Return the (X, Y) coordinate for the center point of the cell that contains the specified text.  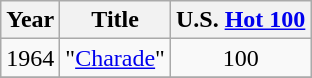
Year (30, 20)
"Charade" (116, 58)
Title (116, 20)
100 (240, 58)
U.S. Hot 100 (240, 20)
1964 (30, 58)
